Scan for the cell matching the given text and deliver its [X, Y] coordinate at center. 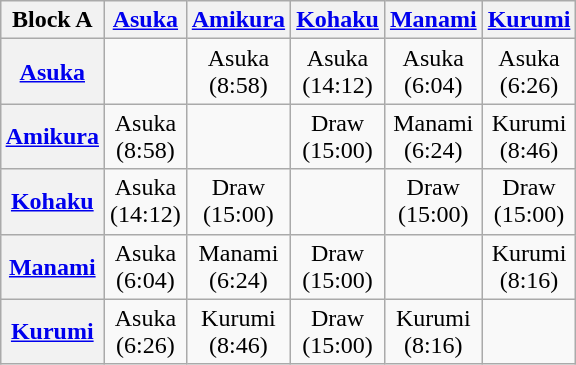
Block A [52, 20]
